Capture the cell that displays the provided text and extract its (x, y) central coordinate. 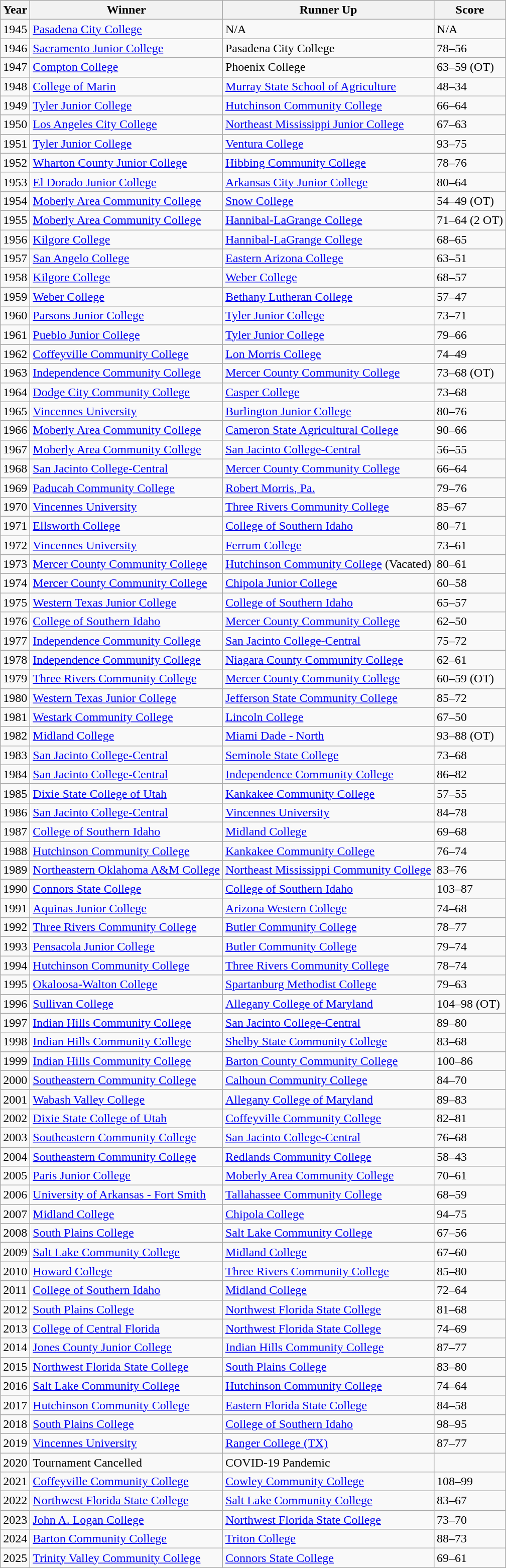
67–56 (470, 1233)
1954 (15, 201)
1990 (15, 889)
Niagara County Community College (328, 660)
Wharton County Junior College (126, 163)
62–61 (470, 660)
Murray State School of Agriculture (328, 86)
Sacramento Junior College (126, 48)
1984 (15, 774)
Redlands Community College (328, 1156)
1961 (15, 335)
2010 (15, 1271)
68–59 (470, 1195)
1986 (15, 812)
89–80 (470, 1023)
85–67 (470, 507)
College of Marin (126, 86)
93–88 (OT) (470, 736)
2008 (15, 1233)
74–64 (470, 1386)
1999 (15, 1061)
1979 (15, 679)
79–76 (470, 488)
71–64 (2 OT) (470, 220)
College of Central Florida (126, 1329)
Snow College (328, 201)
Seminole State College (328, 755)
Spartanburg Methodist College (328, 985)
1945 (15, 29)
62–50 (470, 622)
67–63 (470, 125)
63–59 (OT) (470, 67)
Aquinas Junior College (126, 908)
80–61 (470, 564)
73–71 (470, 316)
79–66 (470, 335)
2019 (15, 1443)
74–68 (470, 908)
Bethany Lutheran College (328, 297)
Runner Up (328, 10)
1947 (15, 67)
1991 (15, 908)
79–74 (470, 946)
63–51 (470, 259)
2025 (15, 1558)
79–63 (470, 985)
69–61 (470, 1558)
Howard College (126, 1271)
Barton Community College (126, 1539)
85–80 (470, 1271)
Lincoln College (328, 717)
56–55 (470, 449)
2006 (15, 1195)
1998 (15, 1042)
2024 (15, 1539)
83–67 (470, 1501)
67–60 (470, 1252)
67–50 (470, 717)
John A. Logan College (126, 1520)
80–76 (470, 411)
1981 (15, 717)
2001 (15, 1099)
COVID-19 Pandemic (328, 1463)
Westark Community College (126, 717)
Miami Dade - North (328, 736)
2000 (15, 1080)
2013 (15, 1329)
78–74 (470, 966)
54–49 (OT) (470, 201)
1946 (15, 48)
Paducah Community College (126, 488)
Eastern Arizona College (328, 259)
1974 (15, 583)
2016 (15, 1386)
Ellsworth College (126, 526)
Burlington Junior College (328, 411)
Ventura College (328, 144)
Year (15, 10)
90–66 (470, 430)
2014 (15, 1348)
1985 (15, 793)
2022 (15, 1501)
86–82 (470, 774)
Compton College (126, 67)
68–57 (470, 278)
1959 (15, 297)
Jones County Junior College (126, 1348)
Jefferson State Community College (328, 698)
73–70 (470, 1520)
89–83 (470, 1099)
78–77 (470, 927)
1987 (15, 831)
1958 (15, 278)
74–69 (470, 1329)
2018 (15, 1424)
1960 (15, 316)
Tallahassee Community College (328, 1195)
75–72 (470, 641)
Hibbing Community College (328, 163)
1966 (15, 430)
Cameron State Agricultural College (328, 430)
1980 (15, 698)
Phoenix College (328, 67)
1967 (15, 449)
1949 (15, 105)
65–57 (470, 602)
Northeastern Oklahoma A&M College (126, 870)
73–68 (OT) (470, 373)
1975 (15, 602)
Paris Junior College (126, 1176)
60–59 (OT) (470, 679)
1978 (15, 660)
Calhoun Community College (328, 1080)
Lon Morris College (328, 354)
Shelby State Community College (328, 1042)
1957 (15, 259)
Sullivan College (126, 1004)
Okaloosa-Walton College (126, 985)
108–99 (470, 1482)
2009 (15, 1252)
Chipola College (328, 1214)
2012 (15, 1309)
2007 (15, 1214)
El Dorado Junior College (126, 182)
78–76 (470, 163)
Casper College (328, 392)
60–58 (470, 583)
1992 (15, 927)
2005 (15, 1176)
2004 (15, 1156)
72–64 (470, 1290)
1973 (15, 564)
1953 (15, 182)
1997 (15, 1023)
Los Angeles City College (126, 125)
1989 (15, 870)
1970 (15, 507)
Ranger College (TX) (328, 1443)
83–80 (470, 1367)
San Angelo College (126, 259)
76–68 (470, 1137)
1955 (15, 220)
80–71 (470, 526)
Hutchinson Community College (Vacated) (328, 564)
2015 (15, 1367)
2011 (15, 1290)
1963 (15, 373)
94–75 (470, 1214)
1965 (15, 411)
74–49 (470, 354)
57–55 (470, 793)
Cowley Community College (328, 1482)
1996 (15, 1004)
83–68 (470, 1042)
83–76 (470, 870)
1972 (15, 545)
Robert Morris, Pa. (328, 488)
Wabash Valley College (126, 1099)
2021 (15, 1482)
1994 (15, 966)
69–68 (470, 831)
48–34 (470, 86)
80–64 (470, 182)
Pensacola Junior College (126, 946)
98–95 (470, 1424)
University of Arkansas - Fort Smith (126, 1195)
1948 (15, 86)
Dodge City Community College (126, 392)
1951 (15, 144)
70–61 (470, 1176)
84–58 (470, 1405)
2017 (15, 1405)
1982 (15, 736)
1969 (15, 488)
Winner (126, 10)
1993 (15, 946)
1988 (15, 851)
84–78 (470, 812)
Score (470, 10)
Arizona Western College (328, 908)
78–56 (470, 48)
81–68 (470, 1309)
57–47 (470, 297)
73–61 (470, 545)
1977 (15, 641)
2020 (15, 1463)
Arkansas City Junior College (328, 182)
1964 (15, 392)
1971 (15, 526)
76–74 (470, 851)
58–43 (470, 1156)
Eastern Florida State College (328, 1405)
Northeast Mississippi Junior College (328, 125)
68–65 (470, 239)
Pueblo Junior College (126, 335)
82–81 (470, 1118)
Triton College (328, 1539)
84–70 (470, 1080)
88–73 (470, 1539)
Chipola Junior College (328, 583)
Ferrum College (328, 545)
Northeast Mississippi Community College (328, 870)
93–75 (470, 144)
1962 (15, 354)
100–86 (470, 1061)
1952 (15, 163)
1968 (15, 468)
Barton County Community College (328, 1061)
1976 (15, 622)
1956 (15, 239)
2002 (15, 1118)
Tournament Cancelled (126, 1463)
1950 (15, 125)
1983 (15, 755)
2023 (15, 1520)
Trinity Valley Community College (126, 1558)
104–98 (OT) (470, 1004)
85–72 (470, 698)
103–87 (470, 889)
2003 (15, 1137)
1995 (15, 985)
Parsons Junior College (126, 316)
